Determine the (X, Y) coordinate at the center of the cell enclosing the given text.  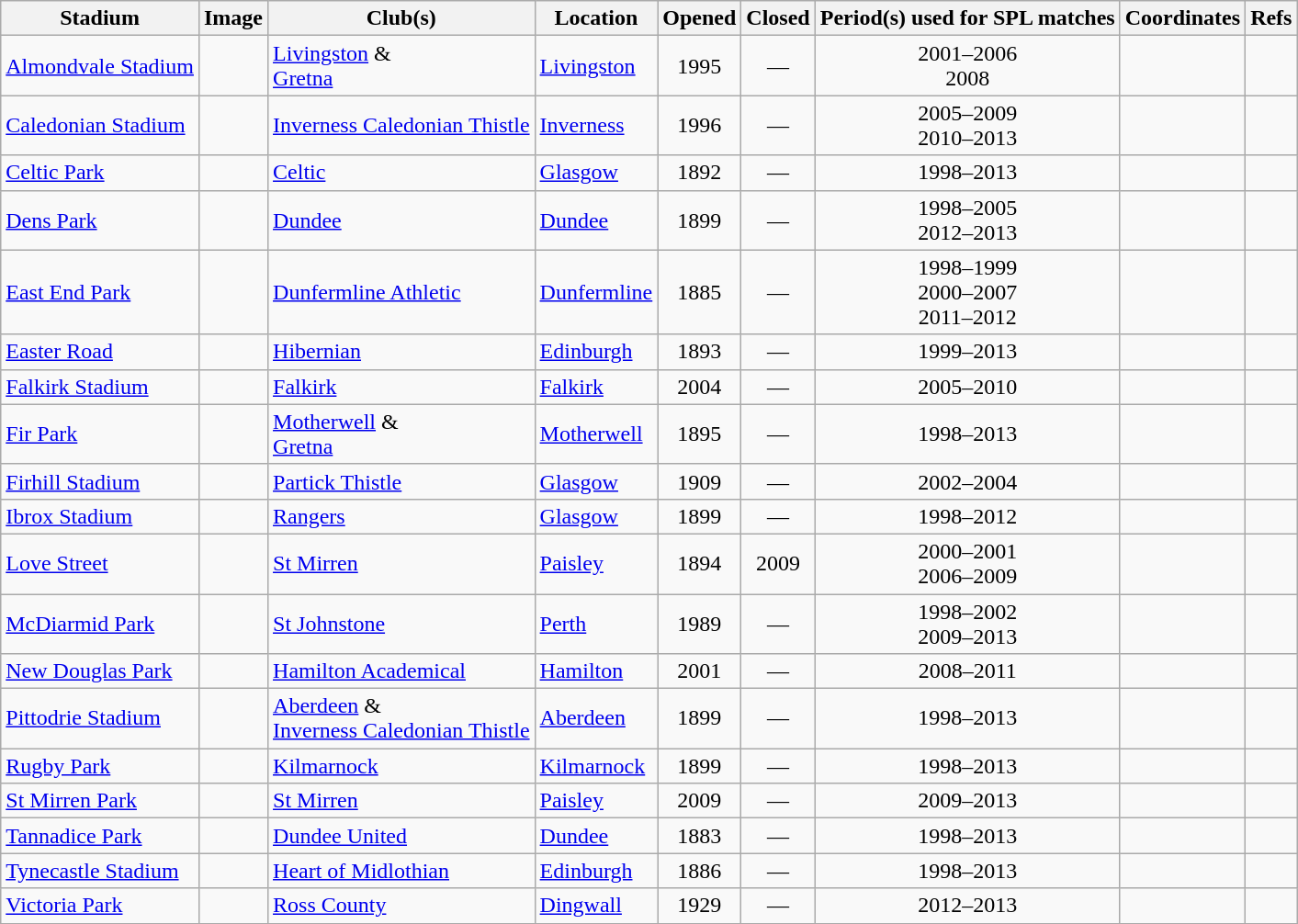
2005–2009 2010–2013 (967, 125)
Partick Thistle (402, 481)
Falkirk Stadium (100, 387)
Rangers (402, 516)
2008–2011 (967, 671)
Fir Park (100, 434)
1996 (700, 125)
Motherwell &Gretna (402, 434)
Dunfermline (596, 292)
1895 (700, 434)
East End Park (100, 292)
St Mirren Park (100, 801)
1998–19992000–20072011–2012 (967, 292)
1995 (700, 66)
Rugby Park (100, 766)
Celtic (402, 173)
Hibernian (402, 352)
Livingston &Gretna (402, 66)
Image (233, 18)
2005–2010 (967, 387)
1893 (700, 352)
Closed (778, 18)
Inverness (596, 125)
2001 (700, 671)
St Johnstone (402, 623)
Firhill Stadium (100, 481)
2009–2013 (967, 801)
1989 (700, 623)
1886 (700, 871)
1892 (700, 173)
Dundee United (402, 836)
McDiarmid Park (100, 623)
Tynecastle Stadium (100, 871)
Refs (1271, 18)
Tannadice Park (100, 836)
Inverness Caledonian Thistle (402, 125)
Victoria Park (100, 906)
Celtic Park (100, 173)
2000–20012006–2009 (967, 564)
1998–20022009–2013 (967, 623)
1883 (700, 836)
Almondvale Stadium (100, 66)
2012–2013 (967, 906)
1909 (700, 481)
Stadium (100, 18)
1999–2013 (967, 352)
Hamilton Academical (402, 671)
Love Street (100, 564)
1894 (700, 564)
Livingston (596, 66)
Dingwall (596, 906)
Hamilton (596, 671)
Ibrox Stadium (100, 516)
Pittodrie Stadium (100, 718)
1929 (700, 906)
Opened (700, 18)
New Douglas Park (100, 671)
Ross County (402, 906)
Aberdeen (596, 718)
Dens Park (100, 220)
2001–2006 2008 (967, 66)
Dunfermline Athletic (402, 292)
Perth (596, 623)
Club(s) (402, 18)
Location (596, 18)
Heart of Midlothian (402, 871)
2002–2004 (967, 481)
1998–2012 (967, 516)
Easter Road (100, 352)
Aberdeen &Inverness Caledonian Thistle (402, 718)
1998–2005 2012–2013 (967, 220)
Period(s) used for SPL matches (967, 18)
2004 (700, 387)
Coordinates (1182, 18)
Motherwell (596, 434)
Caledonian Stadium (100, 125)
1885 (700, 292)
